Provide the [X, Y] coordinate of the cell's center where the given text is located.  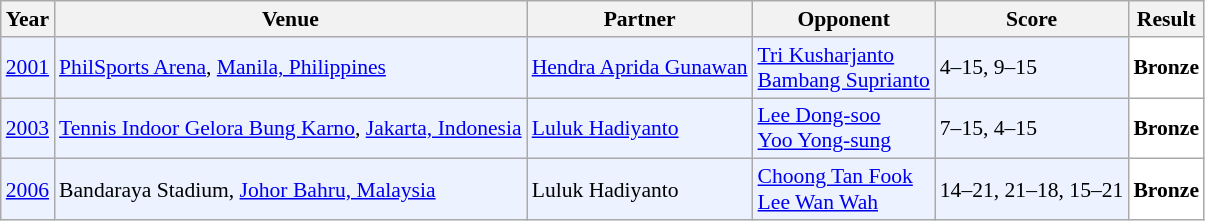
Tri Kusharjanto Bambang Suprianto [844, 68]
Result [1166, 19]
Partner [640, 19]
Opponent [844, 19]
Bandaraya Stadium, Johor Bahru, Malaysia [290, 190]
2001 [28, 68]
Hendra Aprida Gunawan [640, 68]
PhilSports Arena, Manila, Philippines [290, 68]
Tennis Indoor Gelora Bung Karno, Jakarta, Indonesia [290, 128]
Score [1032, 19]
Venue [290, 19]
Year [28, 19]
Lee Dong-soo Yoo Yong-sung [844, 128]
2003 [28, 128]
Choong Tan Fook Lee Wan Wah [844, 190]
2006 [28, 190]
7–15, 4–15 [1032, 128]
4–15, 9–15 [1032, 68]
14–21, 21–18, 15–21 [1032, 190]
